Identify which cell holds the provided text, then report its (x, y) central coordinate. 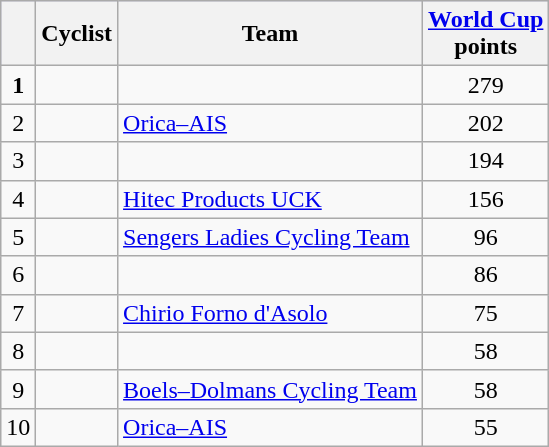
4 (18, 199)
Team (270, 34)
55 (485, 427)
2 (18, 123)
Boels–Dolmans Cycling Team (270, 389)
3 (18, 161)
World Cuppoints (485, 34)
Hitec Products UCK (270, 199)
10 (18, 427)
279 (485, 85)
194 (485, 161)
202 (485, 123)
86 (485, 275)
1 (18, 85)
Cyclist (77, 34)
96 (485, 237)
75 (485, 313)
7 (18, 313)
5 (18, 237)
6 (18, 275)
8 (18, 351)
9 (18, 389)
Chirio Forno d'Asolo (270, 313)
Sengers Ladies Cycling Team (270, 237)
156 (485, 199)
